From the cell containing the given text, extract its center point as [X, Y] coordinate. 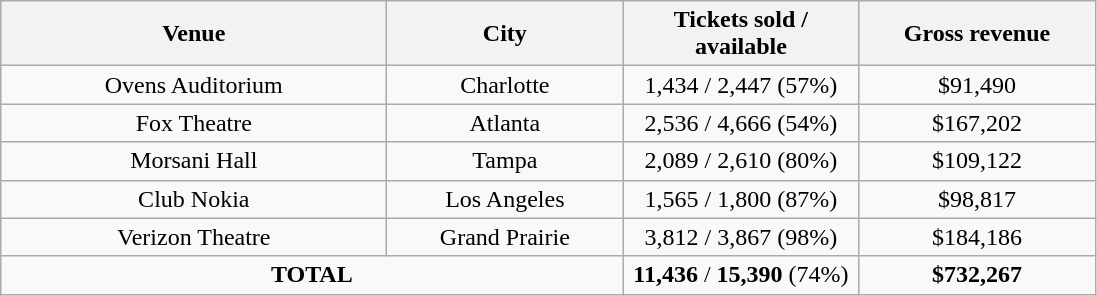
Los Angeles [505, 199]
Gross revenue [977, 34]
Charlotte [505, 85]
Ovens Auditorium [194, 85]
Tampa [505, 161]
Grand Prairie [505, 237]
Morsani Hall [194, 161]
2,089 / 2,610 (80%) [741, 161]
3,812 / 3,867 (98%) [741, 237]
$732,267 [977, 275]
1,434 / 2,447 (57%) [741, 85]
$109,122 [977, 161]
11,436 / 15,390 (74%) [741, 275]
City [505, 34]
$98,817 [977, 199]
Atlanta [505, 123]
Venue [194, 34]
Fox Theatre [194, 123]
TOTAL [312, 275]
$91,490 [977, 85]
Tickets sold / available [741, 34]
$167,202 [977, 123]
Club Nokia [194, 199]
2,536 / 4,666 (54%) [741, 123]
Verizon Theatre [194, 237]
$184,186 [977, 237]
1,565 / 1,800 (87%) [741, 199]
